For the text-containing cell, return its midpoint in (X, Y) coordinate format. 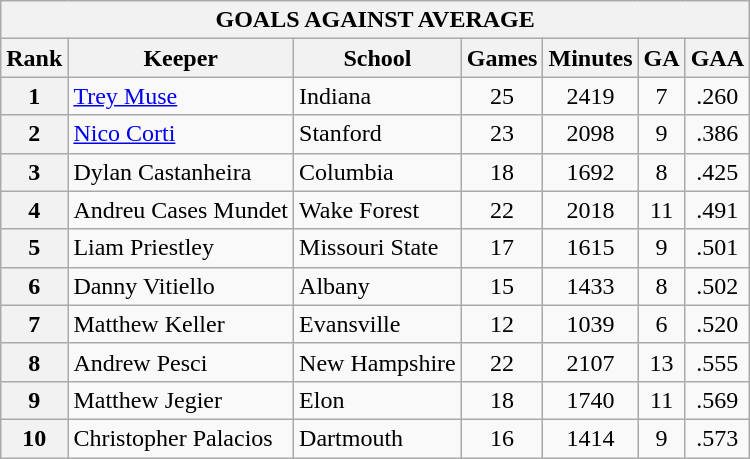
GOALS AGAINST AVERAGE (376, 20)
.520 (717, 324)
2 (34, 134)
Stanford (378, 134)
.573 (717, 438)
Liam Priestley (181, 248)
School (378, 58)
.501 (717, 248)
.502 (717, 286)
1433 (590, 286)
Wake Forest (378, 210)
3 (34, 172)
.491 (717, 210)
Andrew Pesci (181, 362)
1 (34, 96)
Dylan Castanheira (181, 172)
GAA (717, 58)
12 (502, 324)
25 (502, 96)
.425 (717, 172)
2098 (590, 134)
New Hampshire (378, 362)
13 (662, 362)
Rank (34, 58)
Evansville (378, 324)
1414 (590, 438)
Danny Vitiello (181, 286)
2419 (590, 96)
Albany (378, 286)
4 (34, 210)
2107 (590, 362)
Dartmouth (378, 438)
Columbia (378, 172)
GA (662, 58)
1039 (590, 324)
Indiana (378, 96)
.386 (717, 134)
17 (502, 248)
Matthew Jegier (181, 400)
1615 (590, 248)
Keeper (181, 58)
Andreu Cases Mundet (181, 210)
5 (34, 248)
Elon (378, 400)
Games (502, 58)
1692 (590, 172)
1740 (590, 400)
.569 (717, 400)
10 (34, 438)
23 (502, 134)
.555 (717, 362)
Trey Muse (181, 96)
16 (502, 438)
Minutes (590, 58)
.260 (717, 96)
Matthew Keller (181, 324)
2018 (590, 210)
15 (502, 286)
Christopher Palacios (181, 438)
Nico Corti (181, 134)
Missouri State (378, 248)
